Locate the cell with the specified text and output its [X, Y] center coordinate. 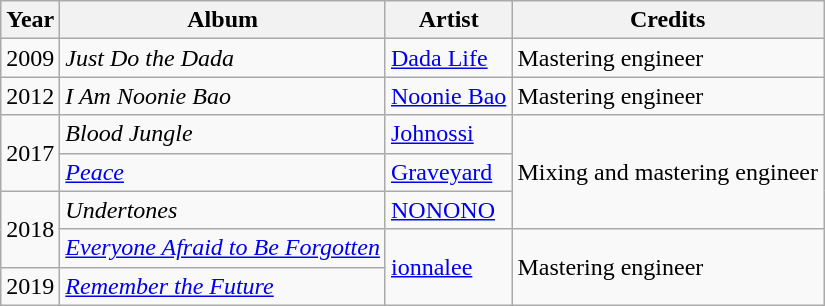
Peace [223, 172]
Just Do the Dada [223, 58]
Undertones [223, 210]
Credits [668, 20]
I Am Noonie Bao [223, 96]
2018 [30, 229]
Noonie Bao [448, 96]
Everyone Afraid to Be Forgotten [223, 248]
2012 [30, 96]
Album [223, 20]
Graveyard [448, 172]
Year [30, 20]
2009 [30, 58]
Blood Jungle [223, 134]
Dada Life [448, 58]
ionnalee [448, 267]
Mixing and mastering engineer [668, 172]
2017 [30, 153]
2019 [30, 286]
Artist [448, 20]
NONONO [448, 210]
Remember the Future [223, 286]
Johnossi [448, 134]
